Return (X, Y) of the center of cell containing provided text 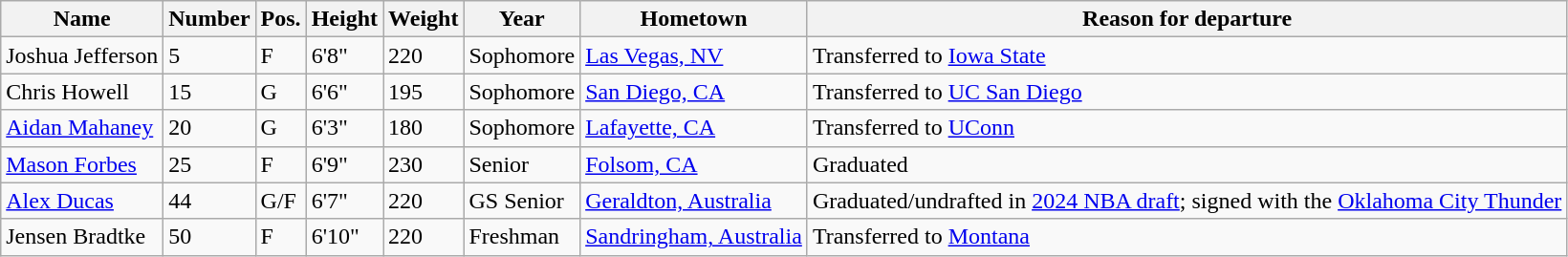
180 (424, 128)
44 (209, 201)
6'7" (344, 201)
Graduated/undrafted in 2024 NBA draft; signed with the Oklahoma City Thunder (1187, 201)
Las Vegas, NV (694, 55)
Hometown (694, 19)
Weight (424, 19)
Pos. (281, 19)
San Diego, CA (694, 92)
6'9" (344, 164)
20 (209, 128)
Alex Ducas (82, 201)
Senior (522, 164)
Folsom, CA (694, 164)
Graduated (1187, 164)
Transferred to Montana (1187, 237)
50 (209, 237)
Geraldton, Australia (694, 201)
Chris Howell (82, 92)
230 (424, 164)
6'3" (344, 128)
6'6" (344, 92)
195 (424, 92)
Name (82, 19)
GS Senior (522, 201)
5 (209, 55)
6'8" (344, 55)
Transferred to Iowa State (1187, 55)
15 (209, 92)
Aidan Mahaney (82, 128)
Joshua Jefferson (82, 55)
Year (522, 19)
Sandringham, Australia (694, 237)
Transferred to UConn (1187, 128)
Reason for departure (1187, 19)
Jensen Bradtke (82, 237)
Number (209, 19)
Freshman (522, 237)
Transferred to UC San Diego (1187, 92)
25 (209, 164)
G/F (281, 201)
6'10" (344, 237)
Mason Forbes (82, 164)
Lafayette, CA (694, 128)
Height (344, 19)
